Scan for the cell matching the given text and deliver its (x, y) coordinate at center. 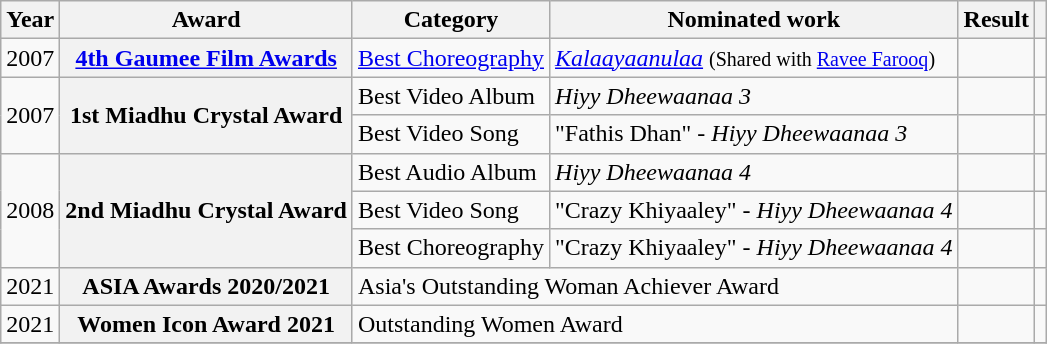
Year (30, 20)
Asia's Outstanding Woman Achiever Award (655, 286)
Hiyy Dheewaanaa 3 (754, 96)
Category (450, 20)
1st Miadhu Crystal Award (206, 115)
Award (206, 20)
ASIA Awards 2020/2021 (206, 286)
"Fathis Dhan" - Hiyy Dheewaanaa 3 (754, 134)
2nd Miadhu Crystal Award (206, 210)
Hiyy Dheewaanaa 4 (754, 172)
Women Icon Award 2021 (206, 324)
Best Video Album (450, 96)
Outstanding Women Award (655, 324)
Result (996, 20)
Nominated work (754, 20)
2008 (30, 210)
Best Audio Album (450, 172)
Kalaayaanulaa (Shared with Ravee Farooq) (754, 58)
4th Gaumee Film Awards (206, 58)
